Return (x, y) of the center of cell containing provided text 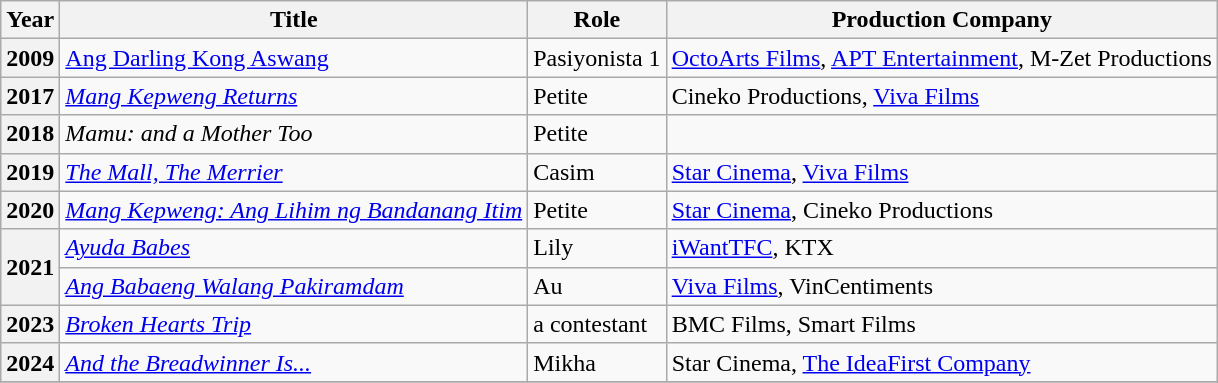
2024 (30, 362)
Broken Hearts Trip (294, 324)
Viva Films, VinCentiments (942, 286)
iWantTFC, KTX (942, 248)
The Mall, The Merrier (294, 172)
Au (597, 286)
Star Cinema, The IdeaFirst Company (942, 362)
Production Company (942, 20)
BMC Films, Smart Films (942, 324)
2023 (30, 324)
Ayuda Babes (294, 248)
2009 (30, 58)
2019 (30, 172)
Mamu: and a Mother Too (294, 134)
Star Cinema, Viva Films (942, 172)
OctoArts Films, APT Entertainment, M-Zet Productions (942, 58)
Ang Babaeng Walang Pakiramdam (294, 286)
Mang Kepweng: Ang Lihim ng Bandanang Itim (294, 210)
2020 (30, 210)
Ang Darling Kong Aswang (294, 58)
Cineko Productions, Viva Films (942, 96)
Casim (597, 172)
Lily (597, 248)
2017 (30, 96)
Title (294, 20)
Role (597, 20)
2021 (30, 267)
2018 (30, 134)
Year (30, 20)
a contestant (597, 324)
Pasiyonista 1 (597, 58)
And the Breadwinner Is... (294, 362)
Star Cinema, Cineko Productions (942, 210)
Mang Kepweng Returns (294, 96)
Mikha (597, 362)
